Output the [X, Y] coordinate of the center of the cell containing the given text.  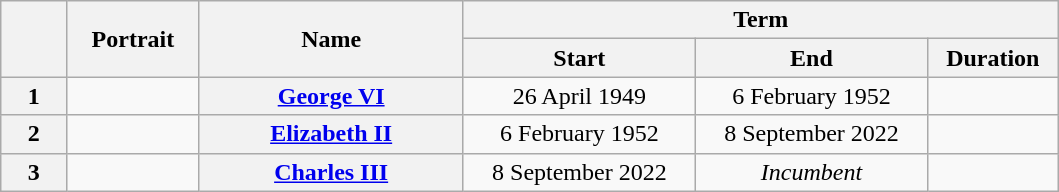
1 [34, 96]
George VI [331, 96]
26 April 1949 [579, 96]
Portrait [133, 39]
Name [331, 39]
2 [34, 134]
End [811, 58]
Elizabeth II [331, 134]
Charles III [331, 172]
Incumbent [811, 172]
Term [760, 20]
3 [34, 172]
Start [579, 58]
Duration [994, 58]
